Search for the cell housing the specified text and yield its (x, y) center coordinate. 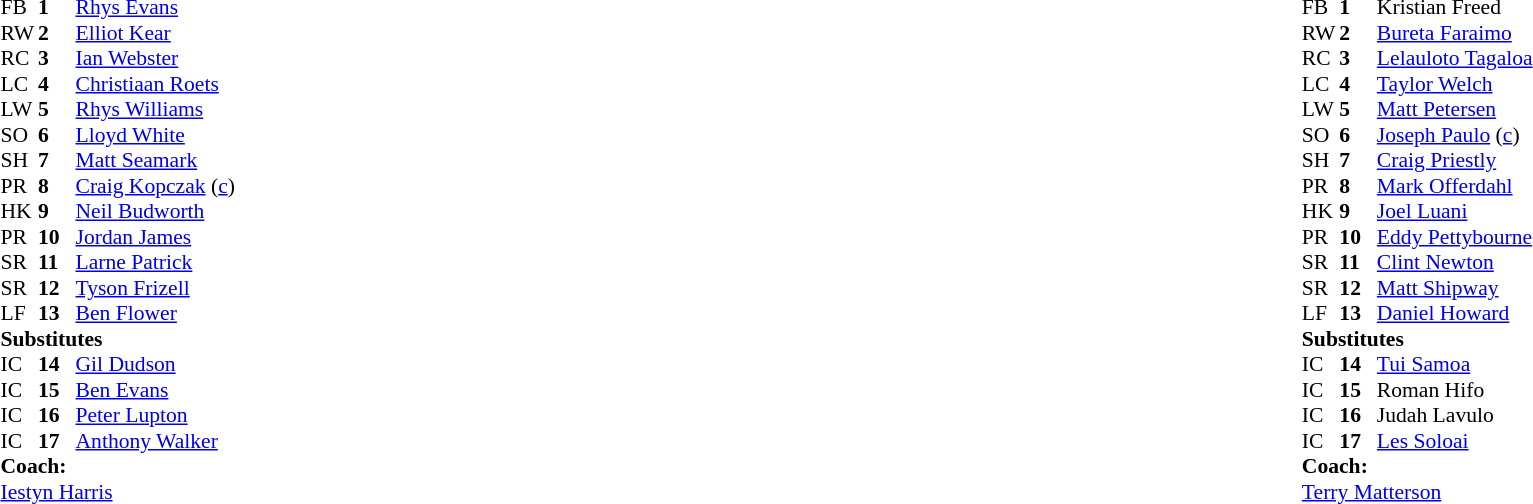
Judah Lavulo (1455, 415)
Eddy Pettybourne (1455, 237)
Craig Priestly (1455, 161)
Craig Kopczak (c) (156, 186)
Clint Newton (1455, 263)
Matt Seamark (156, 161)
Taylor Welch (1455, 84)
Tyson Frizell (156, 288)
Ian Webster (156, 59)
Les Soloai (1455, 441)
Peter Lupton (156, 415)
Joel Luani (1455, 211)
Christiaan Roets (156, 84)
Ben Evans (156, 390)
Tui Samoa (1455, 365)
Rhys Williams (156, 109)
Roman Hifo (1455, 390)
Elliot Kear (156, 33)
Bureta Faraimo (1455, 33)
Mark Offerdahl (1455, 186)
Lelauloto Tagaloa (1455, 59)
Matt Shipway (1455, 288)
Gil Dudson (156, 365)
Neil Budworth (156, 211)
Jordan James (156, 237)
Lloyd White (156, 135)
Daniel Howard (1455, 313)
Matt Petersen (1455, 109)
Joseph Paulo (c) (1455, 135)
Anthony Walker (156, 441)
Ben Flower (156, 313)
Larne Patrick (156, 263)
